For the text-containing cell, return its midpoint in [x, y] coordinate format. 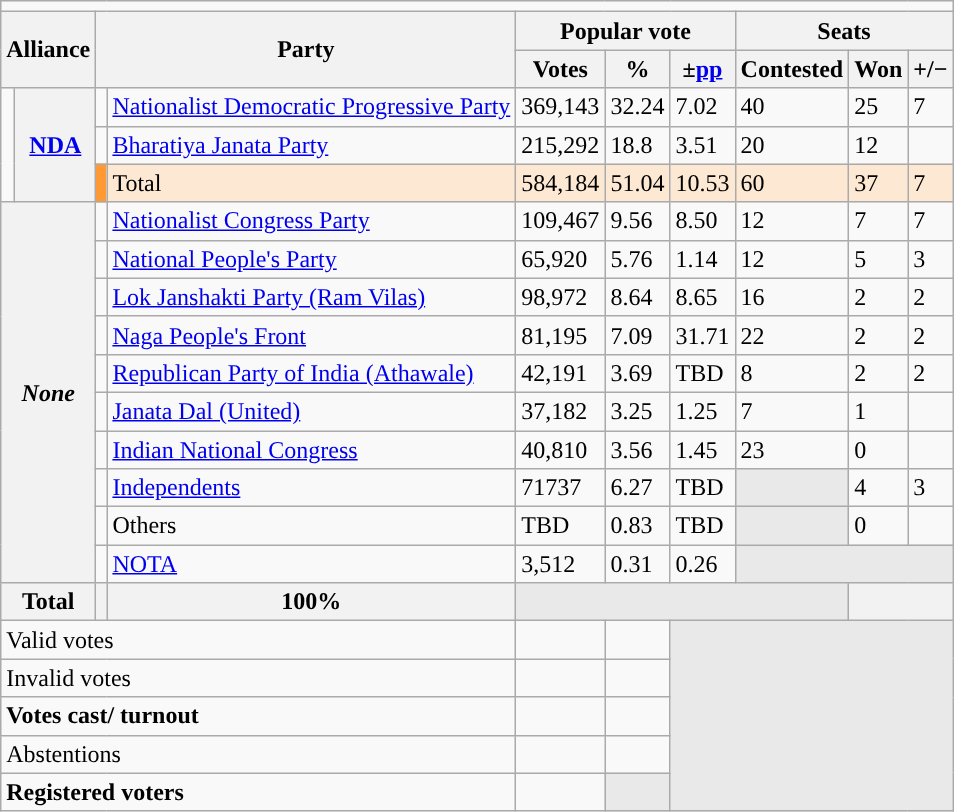
Janata Dal (United) [312, 411]
100% [312, 602]
Alliance [48, 50]
Registered voters [258, 792]
Independents [312, 488]
3,512 [560, 564]
Seats [844, 31]
60 [792, 183]
Lok Janshakti Party (Ram Vilas) [312, 297]
369,143 [560, 107]
+/− [930, 69]
16 [792, 297]
Popular vote [626, 31]
5.76 [638, 259]
Indian National Congress [312, 449]
25 [878, 107]
% [638, 69]
20 [792, 145]
65,920 [560, 259]
1.45 [702, 449]
Contested [792, 69]
23 [792, 449]
Won [878, 69]
3.69 [638, 373]
1 [878, 411]
Naga People's Front [312, 335]
51.04 [638, 183]
8.50 [702, 221]
Republican Party of India (Athawale) [312, 373]
31.71 [702, 335]
NDA [56, 145]
7.09 [638, 335]
NOTA [312, 564]
40 [792, 107]
0.26 [702, 564]
0.31 [638, 564]
32.24 [638, 107]
3.25 [638, 411]
Abstentions [258, 754]
Nationalist Congress Party [312, 221]
5 [878, 259]
0.83 [638, 526]
Valid votes [258, 640]
8.64 [638, 297]
71737 [560, 488]
Party [306, 50]
37 [878, 183]
3.56 [638, 449]
1.25 [702, 411]
3.51 [702, 145]
37,182 [560, 411]
109,467 [560, 221]
8 [792, 373]
4 [878, 488]
40,810 [560, 449]
±pp [702, 69]
9.56 [638, 221]
6.27 [638, 488]
Others [312, 526]
584,184 [560, 183]
8.65 [702, 297]
None [48, 392]
Votes cast/ turnout [258, 716]
10.53 [702, 183]
Invalid votes [258, 678]
National People's Party [312, 259]
Bharatiya Janata Party [312, 145]
1.14 [702, 259]
42,191 [560, 373]
22 [792, 335]
81,195 [560, 335]
7.02 [702, 107]
215,292 [560, 145]
Votes [560, 69]
98,972 [560, 297]
18.8 [638, 145]
Nationalist Democratic Progressive Party [312, 107]
